Capture the cell that displays the provided text and extract its [X, Y] central coordinate. 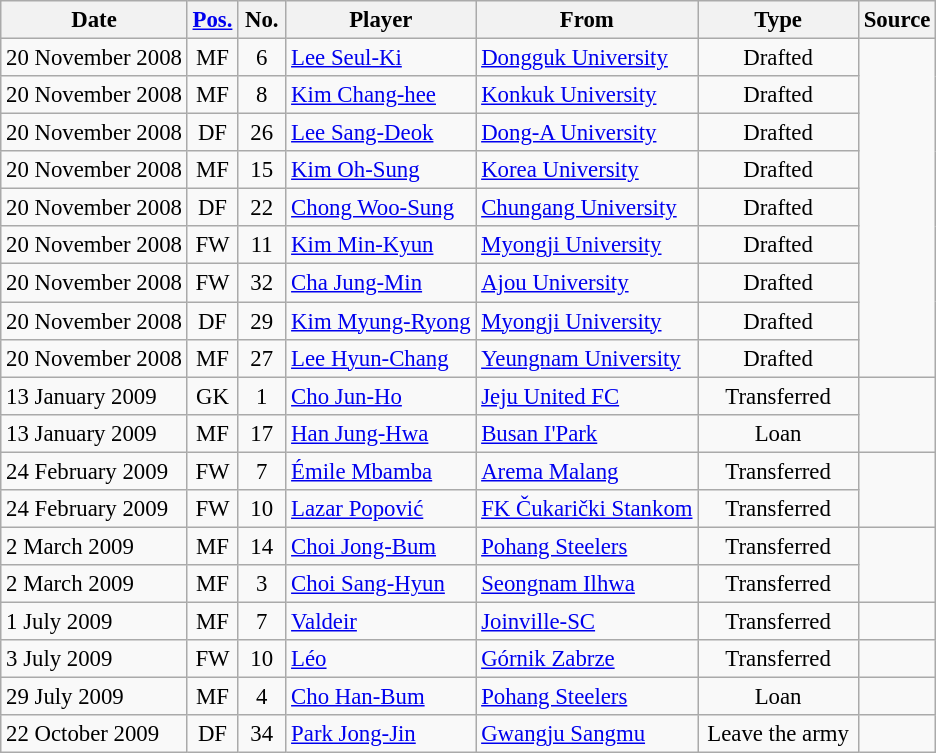
22 [262, 208]
1 [262, 396]
Ajou University [587, 283]
Seongnam Ilhwa [587, 584]
Choi Sang-Hyun [381, 584]
Dongguk University [587, 58]
Lee Seul-Ki [381, 58]
Dong-A University [587, 133]
1 July 2009 [94, 621]
Lee Hyun-Chang [381, 358]
Choi Jong-Bum [381, 546]
Leave the army [778, 734]
Górnik Zabrze [587, 659]
26 [262, 133]
Chungang University [587, 208]
34 [262, 734]
Léo [381, 659]
Kim Myung-Ryong [381, 321]
17 [262, 433]
From [587, 20]
4 [262, 697]
Émile Mbamba [381, 471]
Pos. [212, 20]
Park Jong-Jin [381, 734]
22 October 2009 [94, 734]
Kim Chang-hee [381, 95]
Source [896, 20]
6 [262, 58]
Jeju United FC [587, 396]
15 [262, 170]
Valdeir [381, 621]
Type [778, 20]
GK [212, 396]
Cho Jun-Ho [381, 396]
11 [262, 245]
FK Čukarički Stankom [587, 509]
Lee Sang-Deok [381, 133]
8 [262, 95]
Cho Han-Bum [381, 697]
Busan I'Park [587, 433]
Konkuk University [587, 95]
Han Jung-Hwa [381, 433]
3 [262, 584]
Gwangju Sangmu [587, 734]
3 July 2009 [94, 659]
29 [262, 321]
Yeungnam University [587, 358]
27 [262, 358]
Date [94, 20]
Kim Min-Kyun [381, 245]
Cha Jung-Min [381, 283]
29 July 2009 [94, 697]
Chong Woo-Sung [381, 208]
Arema Malang [587, 471]
Player [381, 20]
Joinville-SC [587, 621]
Korea University [587, 170]
14 [262, 546]
No. [262, 20]
Kim Oh-Sung [381, 170]
32 [262, 283]
Lazar Popović [381, 509]
